Pinpoint the cell where the given text exists, returning its (x, y) midpoint coordinate. 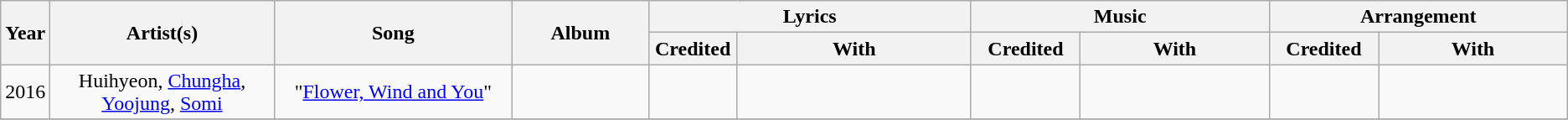
Arrangement (1418, 17)
2016 (25, 92)
Artist(s) (162, 33)
Lyrics (809, 17)
Huihyeon, Chungha, Yoojung, Somi (162, 92)
"Flower, Wind and You" (393, 92)
Year (25, 33)
Music (1120, 17)
Album (581, 33)
Song (393, 33)
